Provide the [x, y] coordinate of the cell's center where the given text is located.  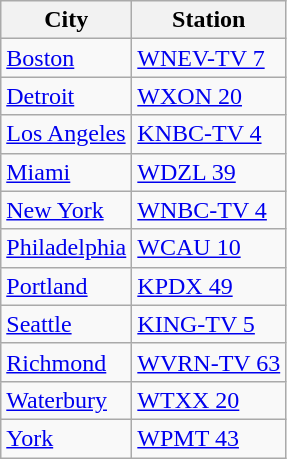
WDZL 39 [209, 172]
WNBC-TV 4 [209, 210]
Los Angeles [66, 134]
KNBC-TV 4 [209, 134]
KING-TV 5 [209, 324]
WXON 20 [209, 96]
Station [209, 20]
City [66, 20]
WVRN-TV 63 [209, 362]
Richmond [66, 362]
Seattle [66, 324]
Miami [66, 172]
York [66, 438]
WTXX 20 [209, 400]
Portland [66, 286]
Waterbury [66, 400]
Philadelphia [66, 248]
Boston [66, 58]
KPDX 49 [209, 286]
WNEV-TV 7 [209, 58]
Detroit [66, 96]
WCAU 10 [209, 248]
New York [66, 210]
WPMT 43 [209, 438]
